Pinpoint the cell where the given text exists, returning its [x, y] midpoint coordinate. 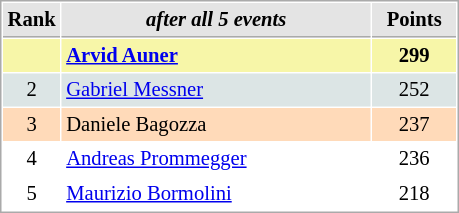
5 [32, 194]
3 [32, 124]
Maurizio Bormolini [216, 194]
236 [414, 158]
Points [414, 20]
after all 5 events [216, 20]
Gabriel Messner [216, 90]
2 [32, 90]
218 [414, 194]
237 [414, 124]
Andreas Prommegger [216, 158]
Daniele Bagozza [216, 124]
Rank [32, 20]
299 [414, 56]
252 [414, 90]
4 [32, 158]
Arvid Auner [216, 56]
